Determine the [X, Y] coordinate at the center of the cell enclosing the given text.  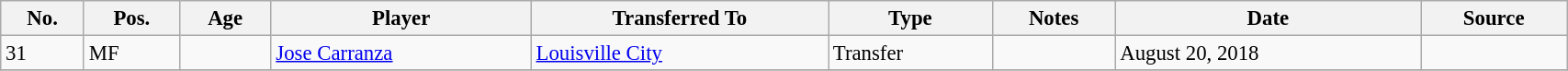
31 [42, 53]
No. [42, 18]
Date [1268, 18]
Louisville City [680, 53]
Jose Carranza [400, 53]
Player [400, 18]
Pos. [131, 18]
Transfer [911, 53]
MF [131, 53]
Source [1494, 18]
Transferred To [680, 18]
August 20, 2018 [1268, 53]
Age [225, 18]
Notes [1054, 18]
Type [911, 18]
